Return the [x, y] coordinate for the center point of the cell that contains the specified text.  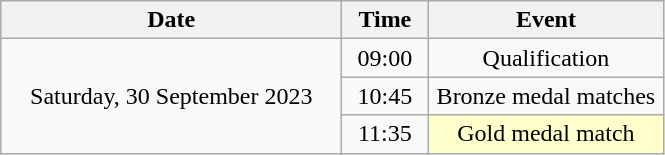
Saturday, 30 September 2023 [172, 96]
Bronze medal matches [546, 96]
Event [546, 20]
Gold medal match [546, 134]
Qualification [546, 58]
09:00 [385, 58]
Time [385, 20]
Date [172, 20]
11:35 [385, 134]
10:45 [385, 96]
